Return (x, y) of the center of cell containing provided text 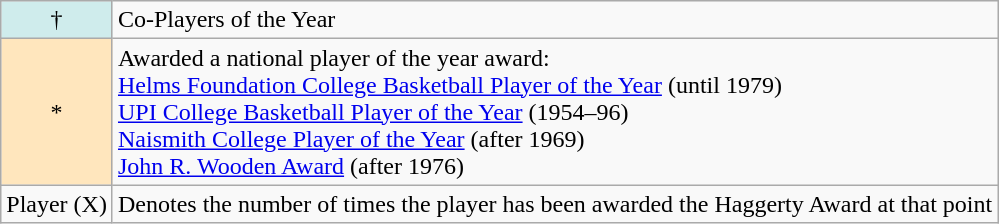
Player (X) (57, 204)
Co-Players of the Year (554, 20)
† (57, 20)
Denotes the number of times the player has been awarded the Haggerty Award at that point (554, 204)
* (57, 112)
